Detect which cell encompasses the target text, then output its (X, Y) center coordinate. 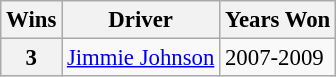
2007-2009 (278, 58)
Jimmie Johnson (141, 58)
Driver (141, 20)
3 (32, 58)
Wins (32, 20)
Years Won (278, 20)
